From the cell containing the given text, extract its center point as [x, y] coordinate. 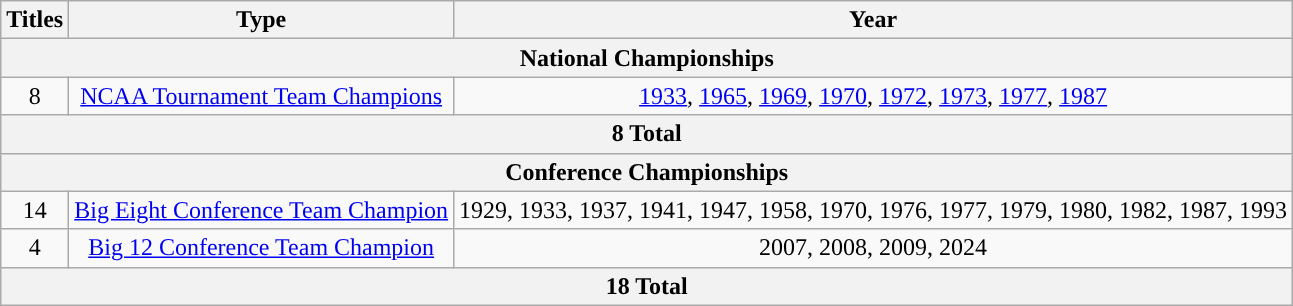
14 [35, 210]
Big 12 Conference Team Champion [262, 248]
8 Total [647, 134]
1929, 1933, 1937, 1941, 1947, 1958, 1970, 1976, 1977, 1979, 1980, 1982, 1987, 1993 [874, 210]
2007, 2008, 2009, 2024 [874, 248]
Conference Championships [647, 172]
4 [35, 248]
Type [262, 20]
8 [35, 96]
Big Eight Conference Team Champion [262, 210]
Year [874, 20]
NCAA Tournament Team Champions [262, 96]
1933, 1965, 1969, 1970, 1972, 1973, 1977, 1987 [874, 96]
18 Total [647, 286]
Titles [35, 20]
National Championships [647, 58]
